Provide the [X, Y] coordinate of the cell's center where the given text is located.  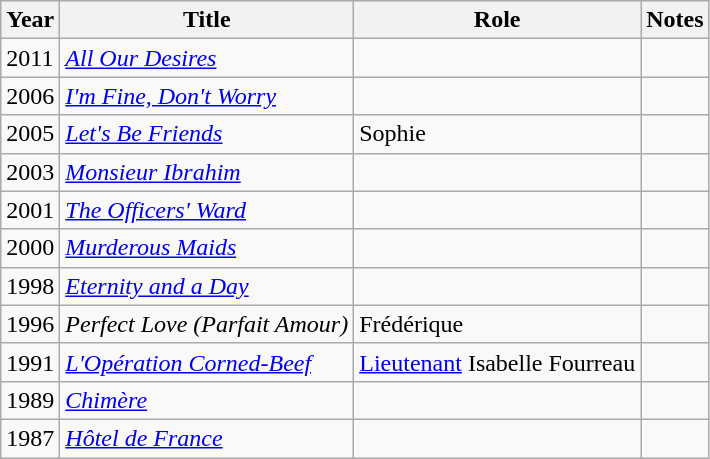
Monsieur Ibrahim [207, 172]
Perfect Love (Parfait Amour) [207, 324]
2003 [30, 172]
1996 [30, 324]
1998 [30, 286]
2011 [30, 58]
Chimère [207, 400]
Murderous Maids [207, 248]
Eternity and a Day [207, 286]
2005 [30, 134]
Let's Be Friends [207, 134]
2006 [30, 96]
Hôtel de France [207, 438]
Role [498, 20]
Sophie [498, 134]
Year [30, 20]
The Officers' Ward [207, 210]
Notes [675, 20]
I'm Fine, Don't Worry [207, 96]
Frédérique [498, 324]
2000 [30, 248]
L'Opération Corned-Beef [207, 362]
1989 [30, 400]
2001 [30, 210]
1991 [30, 362]
All Our Desires [207, 58]
Lieutenant Isabelle Fourreau [498, 362]
Title [207, 20]
1987 [30, 438]
